Return (x, y) of the center of cell containing provided text 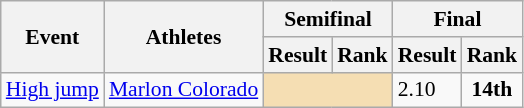
Marlon Colorado (184, 90)
Semifinal (328, 19)
Final (458, 19)
14th (492, 90)
2.10 (428, 90)
High jump (52, 90)
Athletes (184, 36)
Event (52, 36)
